Detect which cell encompasses the target text, then output its (x, y) center coordinate. 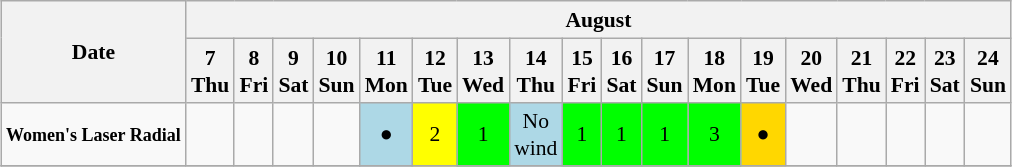
Date (94, 52)
17Sun (665, 70)
August (598, 20)
11Mon (386, 70)
3 (714, 134)
24Sun (988, 70)
13Wed (483, 70)
Women's Laser Radial (94, 134)
20Wed (811, 70)
9Sat (293, 70)
15Fri (582, 70)
10Sun (336, 70)
7Thu (210, 70)
18Mon (714, 70)
14Thu (536, 70)
2 (435, 134)
23Sat (945, 70)
22Fri (906, 70)
8Fri (254, 70)
19Tue (763, 70)
16Sat (621, 70)
Nowind (536, 134)
12Tue (435, 70)
21Thu (862, 70)
